Output the (X, Y) coordinate of the center of the cell containing the given text.  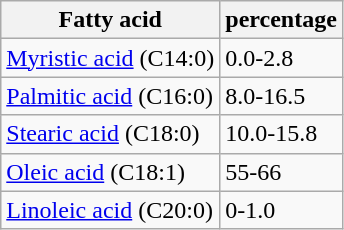
Oleic acid (C18:1) (110, 172)
0.0-2.8 (282, 58)
8.0-16.5 (282, 96)
Myristic acid (C14:0) (110, 58)
10.0-15.8 (282, 134)
Fatty acid (110, 20)
Linoleic acid (C20:0) (110, 210)
55-66 (282, 172)
Palmitic acid (C16:0) (110, 96)
percentage (282, 20)
Stearic acid (C18:0) (110, 134)
0-1.0 (282, 210)
